Output the [X, Y] coordinate of the center of the cell containing the given text.  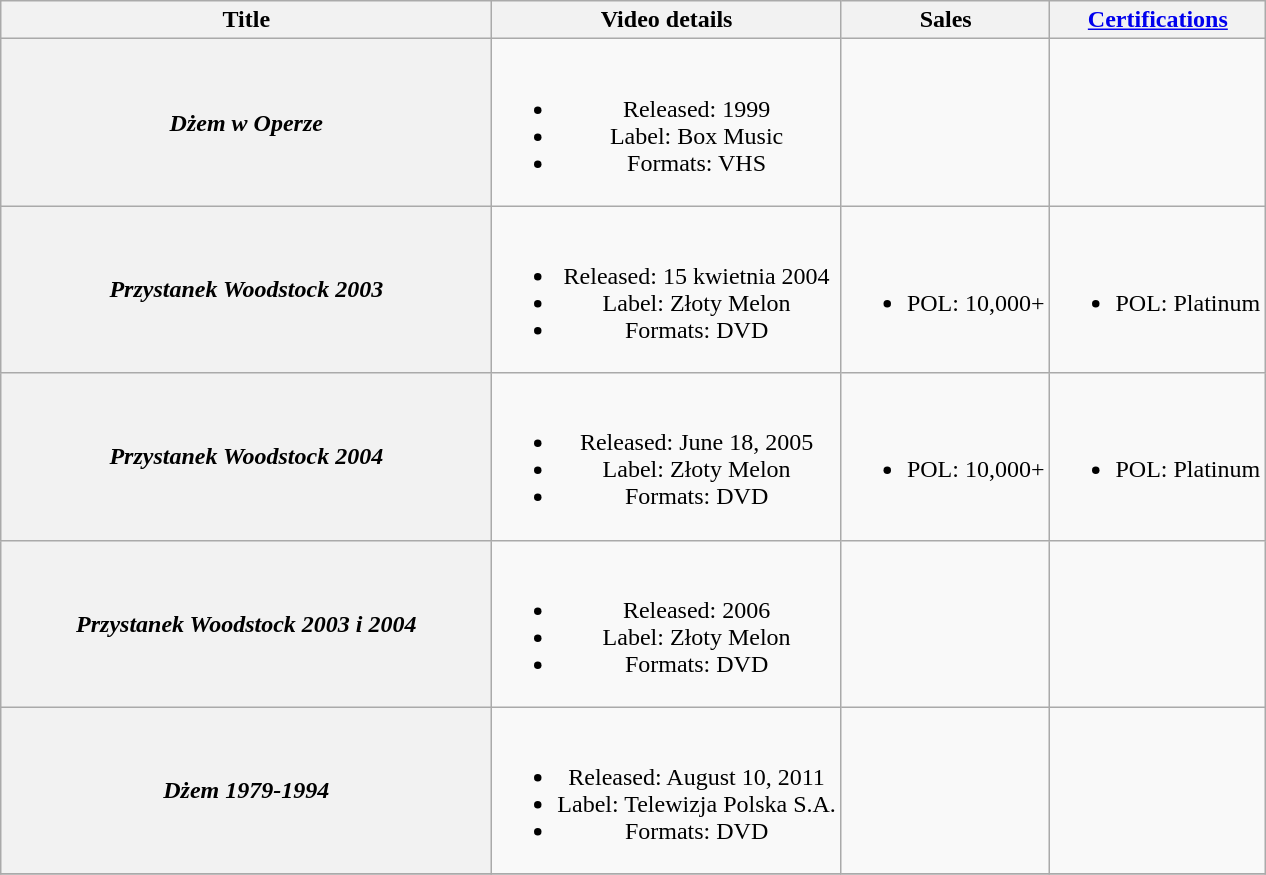
Dżem w Operze [246, 122]
Title [246, 20]
Certifications [1158, 20]
Przystanek Woodstock 2003 [246, 290]
Released: 1999Label: Box MusicFormats: VHS [667, 122]
Released: 15 kwietnia 2004Label: Złoty MelonFormats: DVD [667, 290]
Released: 2006Label: Złoty MelonFormats: DVD [667, 624]
Sales [946, 20]
Released: June 18, 2005Label: Złoty MelonFormats: DVD [667, 456]
Video details [667, 20]
Przystanek Woodstock 2004 [246, 456]
Dżem 1979-1994 [246, 790]
Released: August 10, 2011Label: Telewizja Polska S.A.Formats: DVD [667, 790]
Przystanek Woodstock 2003 i 2004 [246, 624]
